Detect which cell encompasses the target text, then output its [x, y] center coordinate. 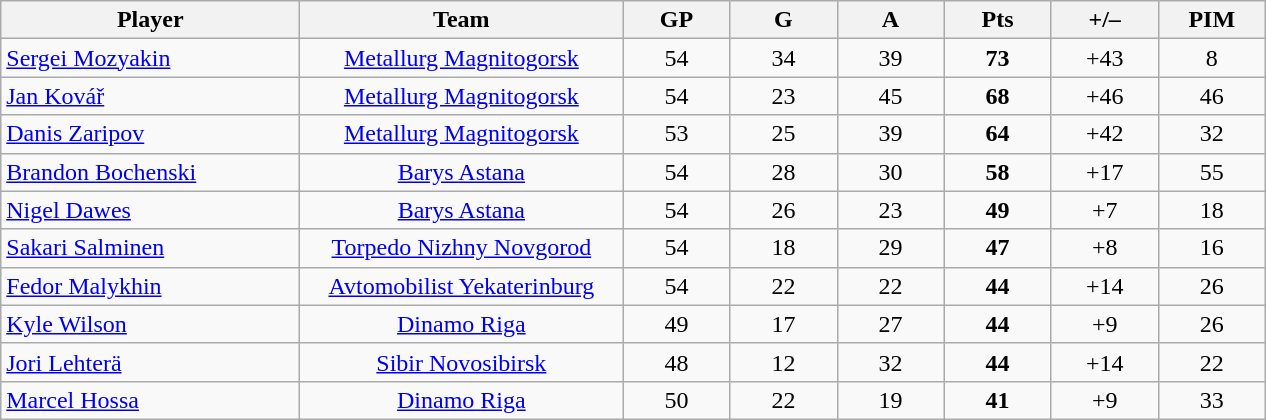
19 [890, 400]
25 [784, 134]
47 [998, 248]
+7 [1104, 210]
Marcel Hossa [150, 400]
Kyle Wilson [150, 324]
Sergei Mozyakin [150, 58]
73 [998, 58]
Jori Lehterä [150, 362]
Brandon Bochenski [150, 172]
Pts [998, 20]
12 [784, 362]
Team [462, 20]
+8 [1104, 248]
Jan Kovář [150, 96]
33 [1212, 400]
53 [676, 134]
41 [998, 400]
PIM [1212, 20]
30 [890, 172]
GP [676, 20]
Sibir Novosibirsk [462, 362]
Player [150, 20]
Fedor Malykhin [150, 286]
Avtomobilist Yekaterinburg [462, 286]
17 [784, 324]
64 [998, 134]
58 [998, 172]
55 [1212, 172]
48 [676, 362]
28 [784, 172]
+/– [1104, 20]
+46 [1104, 96]
Torpedo Nizhny Novgorod [462, 248]
Sakari Salminen [150, 248]
34 [784, 58]
Danis Zaripov [150, 134]
68 [998, 96]
Nigel Dawes [150, 210]
27 [890, 324]
8 [1212, 58]
45 [890, 96]
+42 [1104, 134]
+17 [1104, 172]
16 [1212, 248]
46 [1212, 96]
G [784, 20]
50 [676, 400]
A [890, 20]
29 [890, 248]
+43 [1104, 58]
